Capture the cell that displays the provided text and extract its [x, y] central coordinate. 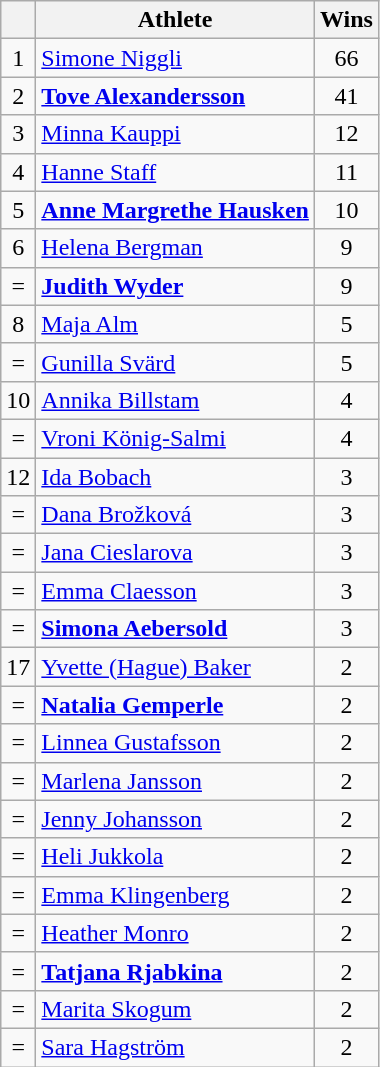
Emma Klingenberg [176, 895]
Wins [346, 20]
1 [18, 58]
Helena Bergman [176, 248]
Simona Aebersold [176, 629]
6 [18, 248]
66 [346, 58]
Annika Billstam [176, 400]
Linnea Gustafsson [176, 743]
Tatjana Rjabkina [176, 971]
Minna Kauppi [176, 134]
Marlena Jansson [176, 781]
41 [346, 96]
Sara Hagström [176, 1047]
11 [346, 172]
Ida Bobach [176, 477]
Maja Alm [176, 324]
Judith Wyder [176, 286]
Anne Margrethe Hausken [176, 210]
17 [18, 667]
Hanne Staff [176, 172]
Vroni König-Salmi [176, 438]
Simone Niggli [176, 58]
Natalia Gemperle [176, 705]
Dana Brožková [176, 515]
Heather Monro [176, 933]
Tove Alexandersson [176, 96]
Jenny Johansson [176, 819]
Gunilla Svärd [176, 362]
Marita Skogum [176, 1009]
Emma Claesson [176, 591]
Athlete [176, 20]
Jana Cieslarova [176, 553]
Heli Jukkola [176, 857]
Yvette (Hague) Baker [176, 667]
8 [18, 324]
